Detect which cell encompasses the target text, then output its [x, y] center coordinate. 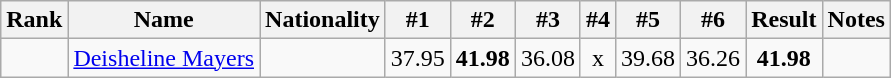
Name [164, 20]
39.68 [648, 58]
Deisheline Mayers [164, 58]
#3 [548, 20]
36.26 [714, 58]
Nationality [323, 20]
#2 [482, 20]
#1 [418, 20]
#4 [598, 20]
Rank [34, 20]
Result [784, 20]
36.08 [548, 58]
37.95 [418, 58]
#6 [714, 20]
#5 [648, 20]
Notes [856, 20]
x [598, 58]
